Determine the (X, Y) coordinate at the center of the cell enclosing the given text.  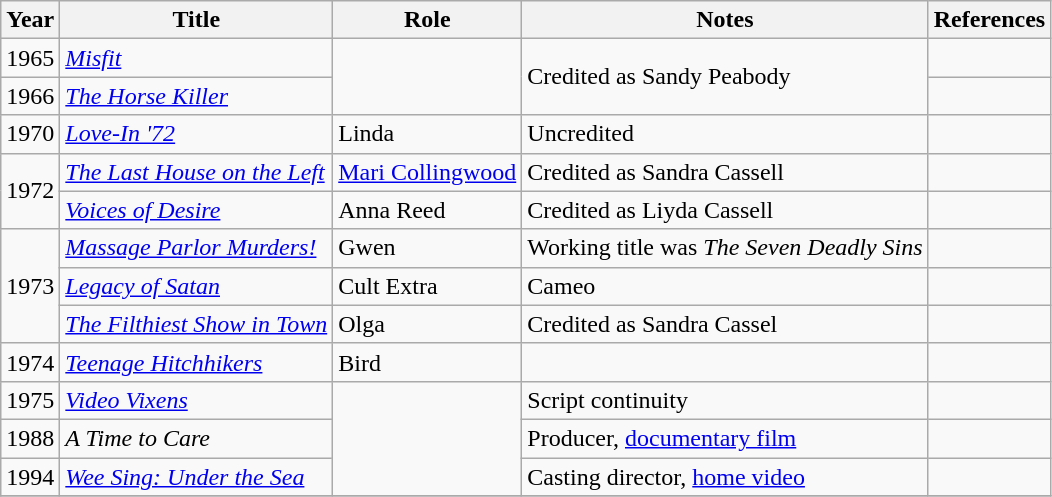
1972 (30, 191)
1973 (30, 286)
Role (428, 20)
Cult Extra (428, 286)
Legacy of Satan (196, 286)
Title (196, 20)
The Horse Killer (196, 96)
Producer, documentary film (725, 438)
Teenage Hitchhikers (196, 362)
References (990, 20)
Bird (428, 362)
Credited as Liyda Cassell (725, 210)
A Time to Care (196, 438)
Video Vixens (196, 400)
1975 (30, 400)
Credited as Sandy Peabody (725, 77)
Voices of Desire (196, 210)
The Last House on the Left (196, 172)
The Filthiest Show in Town (196, 324)
1970 (30, 134)
Linda (428, 134)
Credited as Sandra Cassell (725, 172)
Cameo (725, 286)
1994 (30, 477)
Gwen (428, 248)
Casting director, home video (725, 477)
Misfit (196, 58)
Notes (725, 20)
1974 (30, 362)
1966 (30, 96)
Script continuity (725, 400)
1965 (30, 58)
Massage Parlor Murders! (196, 248)
Olga (428, 324)
Credited as Sandra Cassel (725, 324)
1988 (30, 438)
Love-In '72 (196, 134)
Wee Sing: Under the Sea (196, 477)
Working title was The Seven Deadly Sins (725, 248)
Anna Reed (428, 210)
Uncredited (725, 134)
Year (30, 20)
Mari Collingwood (428, 172)
